Search for the cell housing the specified text and yield its (x, y) center coordinate. 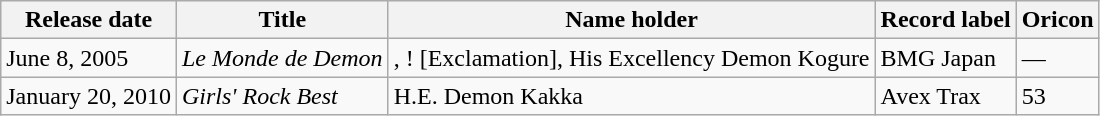
H.E. Demon Kakka (632, 96)
Release date (89, 20)
Name holder (632, 20)
BMG Japan (946, 58)
, ! [Exclamation], His Excellency Demon Kogure (632, 58)
Record label (946, 20)
Oricon (1058, 20)
— (1058, 58)
53 (1058, 96)
June 8, 2005 (89, 58)
Title (282, 20)
Avex Trax (946, 96)
Le Monde de Demon (282, 58)
January 20, 2010 (89, 96)
Girls' Rock Best (282, 96)
